Output the (X, Y) coordinate of the center of the cell containing the given text.  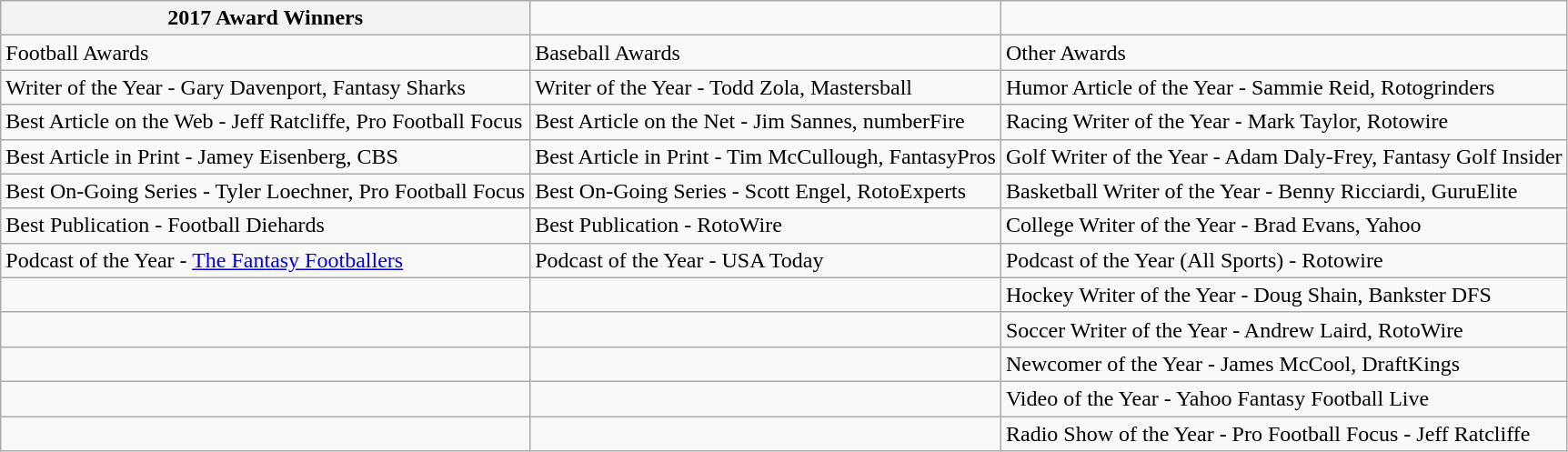
College Writer of the Year - Brad Evans, Yahoo (1284, 226)
Soccer Writer of the Year - Andrew Laird, RotoWire (1284, 329)
Best Article on the Web - Jeff Ratcliffe, Pro Football Focus (266, 122)
Baseball Awards (766, 53)
Writer of the Year - Todd Zola, Mastersball (766, 87)
Football Awards (266, 53)
Basketball Writer of the Year - Benny Ricciardi, GuruElite (1284, 191)
Hockey Writer of the Year - Doug Shain, Bankster DFS (1284, 295)
Podcast of the Year - The Fantasy Footballers (266, 260)
Best Article on the Net - Jim Sannes, numberFire (766, 122)
Podcast of the Year - USA Today (766, 260)
Best Article in Print - Jamey Eisenberg, CBS (266, 156)
Podcast of the Year (All Sports) - Rotowire (1284, 260)
Radio Show of the Year - Pro Football Focus - Jeff Ratcliffe (1284, 434)
Best Article in Print - Tim McCullough, FantasyPros (766, 156)
Best On-Going Series - Scott Engel, RotoExperts (766, 191)
Best On-Going Series - Tyler Loechner, Pro Football Focus (266, 191)
2017 Award Winners (266, 18)
Writer of the Year - Gary Davenport, Fantasy Sharks (266, 87)
Humor Article of the Year - Sammie Reid, Rotogrinders (1284, 87)
Best Publication - RotoWire (766, 226)
Best Publication - Football Diehards (266, 226)
Other Awards (1284, 53)
Newcomer of the Year - James McCool, DraftKings (1284, 364)
Racing Writer of the Year - Mark Taylor, Rotowire (1284, 122)
Golf Writer of the Year - Adam Daly-Frey, Fantasy Golf Insider (1284, 156)
Video of the Year - Yahoo Fantasy Football Live (1284, 398)
